For the text-containing cell, return its midpoint in (x, y) coordinate format. 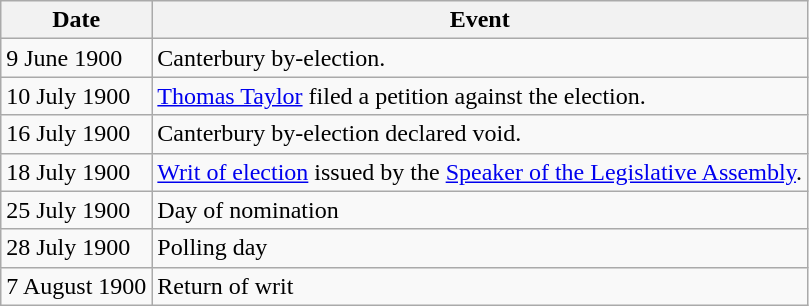
7 August 1900 (76, 286)
18 July 1900 (76, 172)
10 July 1900 (76, 96)
16 July 1900 (76, 134)
25 July 1900 (76, 210)
Canterbury by-election declared void. (480, 134)
Event (480, 20)
Canterbury by-election. (480, 58)
Writ of election issued by the Speaker of the Legislative Assembly. (480, 172)
Date (76, 20)
9 June 1900 (76, 58)
Return of writ (480, 286)
Thomas Taylor filed a petition against the election. (480, 96)
Polling day (480, 248)
Day of nomination (480, 210)
28 July 1900 (76, 248)
